Find where the given text appears and provide that cell's center as [x, y] coordinate. 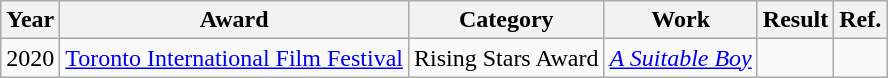
Ref. [860, 20]
Rising Stars Award [506, 58]
Result [795, 20]
A Suitable Boy [680, 58]
Year [30, 20]
Award [234, 20]
Toronto International Film Festival [234, 58]
2020 [30, 58]
Work [680, 20]
Category [506, 20]
